Return the (X, Y) coordinate for the center point of the cell that contains the specified text.  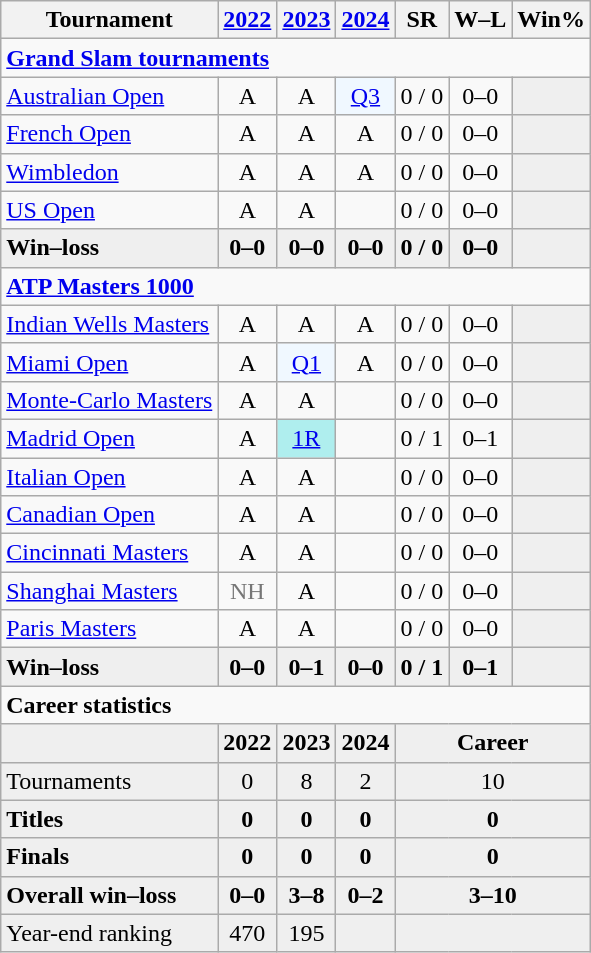
Overall win–loss (110, 895)
Shanghai Masters (110, 591)
3–8 (306, 895)
Year-end ranking (110, 933)
Tournaments (110, 781)
W–L (480, 20)
Paris Masters (110, 629)
Italian Open (110, 477)
470 (248, 933)
Wimbledon (110, 172)
Indian Wells Masters (110, 324)
195 (306, 933)
Australian Open (110, 96)
Grand Slam tournaments (296, 58)
Miami Open (110, 362)
Q1 (306, 362)
Titles (110, 819)
3–10 (492, 895)
2 (366, 781)
Monte-Carlo Masters (110, 400)
Win% (552, 20)
French Open (110, 134)
8 (306, 781)
Madrid Open (110, 438)
10 (492, 781)
Q3 (366, 96)
Cincinnati Masters (110, 553)
SR (422, 20)
Career statistics (296, 705)
NH (248, 591)
1R (306, 438)
Finals (110, 857)
Canadian Open (110, 515)
ATP Masters 1000 (296, 286)
Tournament (110, 20)
0–2 (366, 895)
Career (492, 743)
US Open (110, 210)
